Detect which cell encompasses the target text, then output its (X, Y) center coordinate. 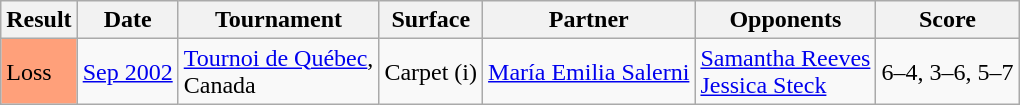
Sep 2002 (128, 72)
Score (948, 20)
Loss (39, 72)
Samantha Reeves Jessica Steck (786, 72)
Opponents (786, 20)
Result (39, 20)
Surface (431, 20)
Partner (589, 20)
6–4, 3–6, 5–7 (948, 72)
Carpet (i) (431, 72)
Tournament (278, 20)
Tournoi de Québec, Canada (278, 72)
María Emilia Salerni (589, 72)
Date (128, 20)
